For the text-containing cell, return its midpoint in [X, Y] coordinate format. 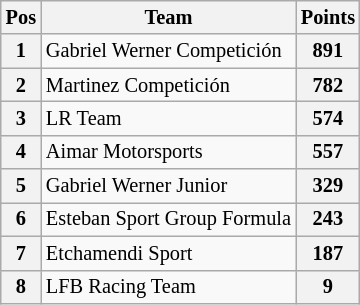
4 [21, 152]
Team [168, 17]
Aimar Motorsports [168, 152]
3 [21, 118]
Esteban Sport Group Formula [168, 219]
243 [328, 219]
Etchamendi Sport [168, 253]
LR Team [168, 118]
8 [21, 287]
Gabriel Werner Competición [168, 51]
7 [21, 253]
557 [328, 152]
Pos [21, 17]
891 [328, 51]
9 [328, 287]
5 [21, 186]
1 [21, 51]
329 [328, 186]
2 [21, 85]
782 [328, 85]
LFB Racing Team [168, 287]
187 [328, 253]
Martinez Competición [168, 85]
Gabriel Werner Junior [168, 186]
Points [328, 17]
6 [21, 219]
574 [328, 118]
